Extract the [x, y] coordinate from the center of the cell holding the provided text.  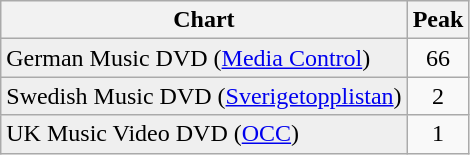
1 [438, 134]
German Music DVD (Media Control) [204, 58]
Peak [438, 20]
Chart [204, 20]
Swedish Music DVD (Sverigetopplistan) [204, 96]
66 [438, 58]
2 [438, 96]
UK Music Video DVD (OCC) [204, 134]
